Provide the (x, y) coordinate of the cell's center where the given text is located.  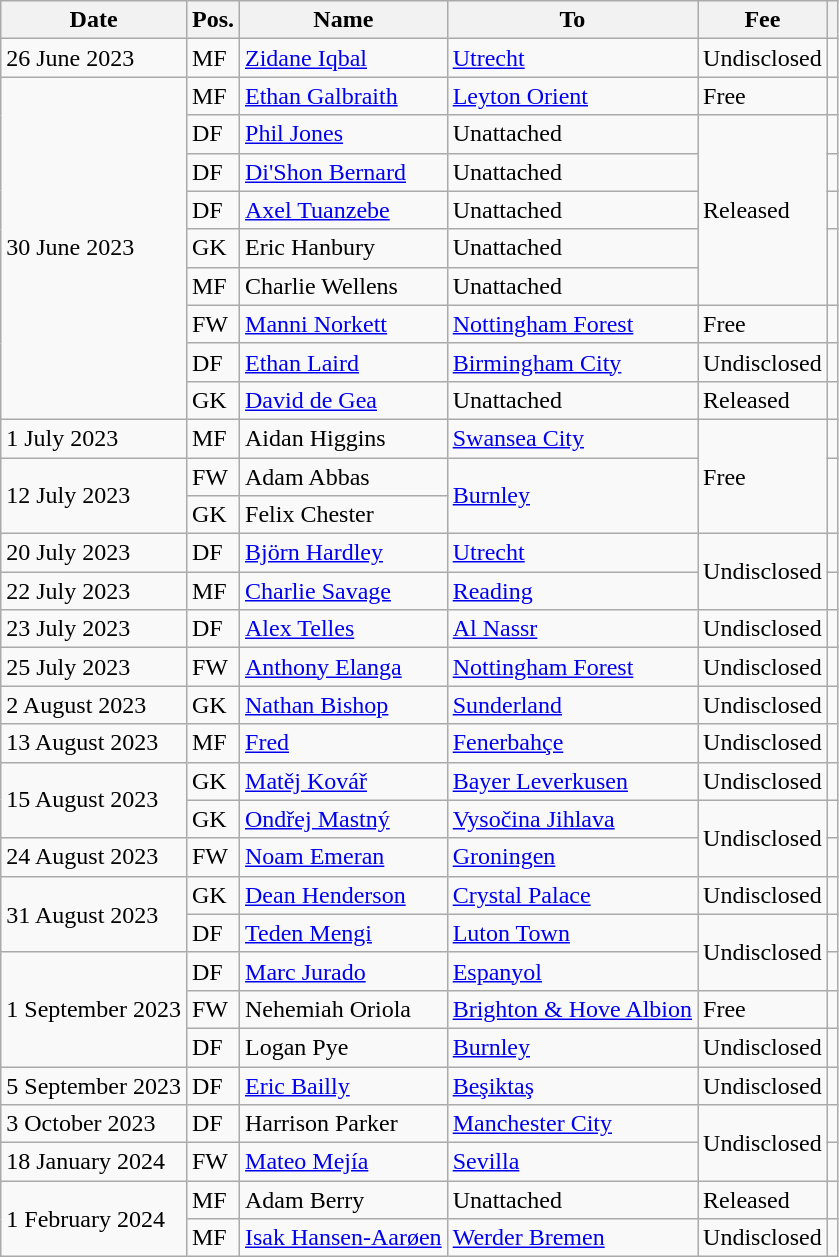
Teden Mengi (344, 933)
Sevilla (572, 1162)
12 July 2023 (94, 496)
Mateo Mejía (344, 1162)
Bayer Leverkusen (572, 781)
Björn Hardley (344, 553)
Eric Bailly (344, 1085)
24 August 2023 (94, 857)
5 September 2023 (94, 1085)
30 June 2023 (94, 248)
Axel Tuanzebe (344, 210)
Manni Norkett (344, 324)
Zidane Iqbal (344, 58)
26 June 2023 (94, 58)
Espanyol (572, 971)
Beşiktaş (572, 1085)
Anthony Elanga (344, 667)
Fee (763, 20)
Werder Bremen (572, 1238)
22 July 2023 (94, 591)
18 January 2024 (94, 1162)
20 July 2023 (94, 553)
Phil Jones (344, 134)
13 August 2023 (94, 743)
Date (94, 20)
1 July 2023 (94, 438)
25 July 2023 (94, 667)
Noam Emeran (344, 857)
Al Nassr (572, 629)
Isak Hansen-Aarøen (344, 1238)
Adam Abbas (344, 477)
Charlie Wellens (344, 286)
Luton Town (572, 933)
Eric Hanbury (344, 248)
Crystal Palace (572, 895)
Charlie Savage (344, 591)
Fred (344, 743)
Ethan Galbraith (344, 96)
Manchester City (572, 1124)
23 July 2023 (94, 629)
Pos. (212, 20)
Marc Jurado (344, 971)
Ondřej Mastný (344, 819)
Alex Telles (344, 629)
David de Gea (344, 400)
2 August 2023 (94, 705)
Harrison Parker (344, 1124)
Felix Chester (344, 515)
Ethan Laird (344, 362)
3 October 2023 (94, 1124)
Name (344, 20)
Brighton & Hove Albion (572, 1009)
Swansea City (572, 438)
31 August 2023 (94, 914)
To (572, 20)
Di'Shon Bernard (344, 172)
Groningen (572, 857)
1 February 2024 (94, 1219)
15 August 2023 (94, 800)
Logan Pye (344, 1047)
Adam Berry (344, 1200)
1 September 2023 (94, 1009)
Matěj Kovář (344, 781)
Nathan Bishop (344, 705)
Dean Henderson (344, 895)
Reading (572, 591)
Birmingham City (572, 362)
Fenerbahçe (572, 743)
Nehemiah Oriola (344, 1009)
Leyton Orient (572, 96)
Aidan Higgins (344, 438)
Vysočina Jihlava (572, 819)
Sunderland (572, 705)
